Return the (x, y) coordinate for the center point of the cell that contains the specified text.  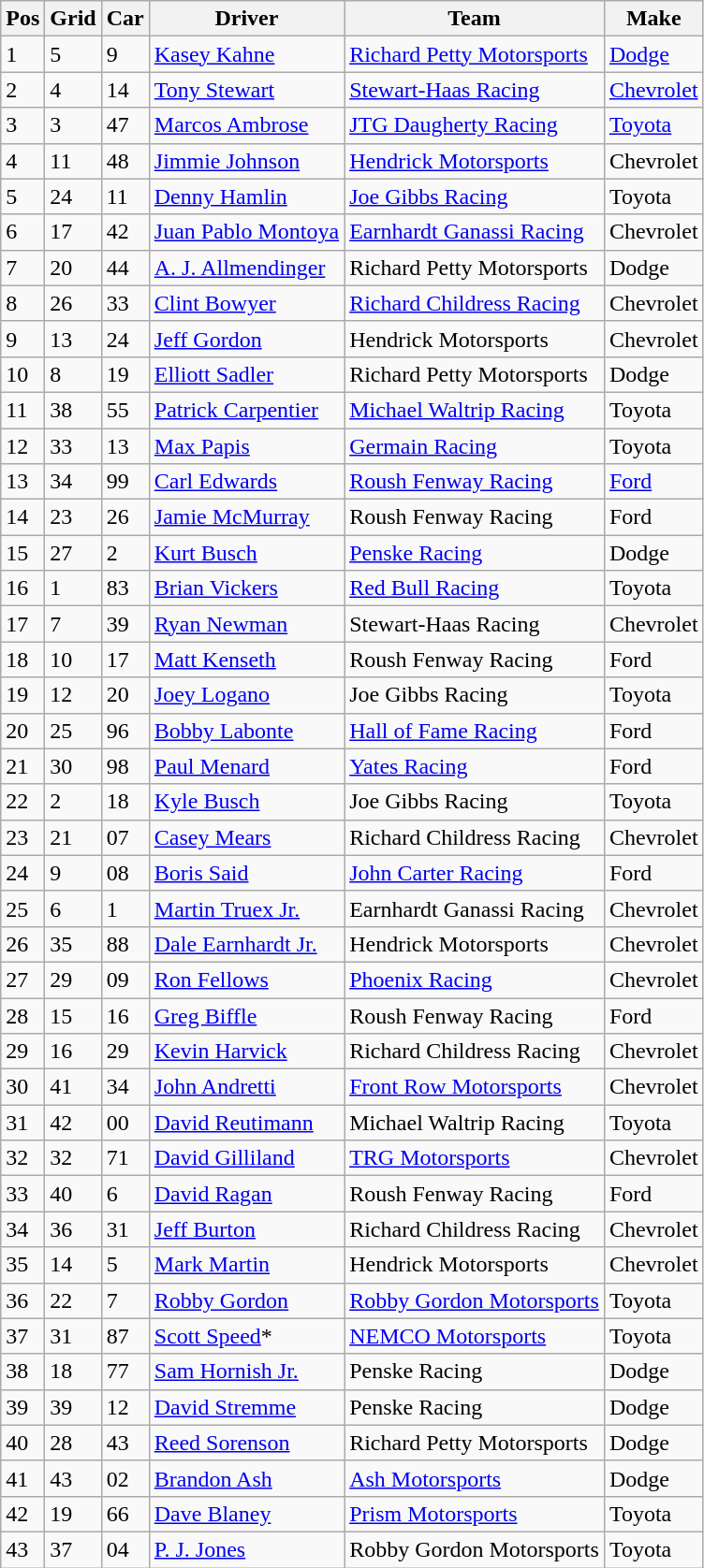
Germain Racing (475, 446)
A. J. Allmendinger (246, 268)
Ryan Newman (246, 624)
Marcos Ambrose (246, 125)
Martin Truex Jr. (246, 908)
Bobby Labonte (246, 731)
Brandon Ash (246, 1478)
David Gilliland (246, 1158)
08 (125, 873)
Prism Motorsports (475, 1514)
Juan Pablo Montoya (246, 232)
02 (125, 1478)
Scott Speed* (246, 1336)
Robby Gordon (246, 1300)
Matt Kenseth (246, 660)
David Stremme (246, 1407)
Jamie McMurray (246, 517)
Greg Biffle (246, 1015)
David Ragan (246, 1194)
96 (125, 731)
Front Row Motorsports (475, 1087)
Car (125, 19)
66 (125, 1514)
Dale Earnhardt Jr. (246, 944)
71 (125, 1158)
Denny Hamlin (246, 196)
Jeff Gordon (246, 339)
Kevin Harvick (246, 1052)
TRG Motorsports (475, 1158)
Kasey Kahne (246, 54)
John Carter Racing (475, 873)
Tony Stewart (246, 90)
Joey Logano (246, 695)
88 (125, 944)
NEMCO Motorsports (475, 1336)
09 (125, 980)
Patrick Carpentier (246, 410)
Max Papis (246, 446)
77 (125, 1372)
55 (125, 410)
Carl Edwards (246, 482)
44 (125, 268)
Jimmie Johnson (246, 161)
Driver (246, 19)
John Andretti (246, 1087)
47 (125, 125)
07 (125, 837)
Elliott Sadler (246, 374)
Dave Blaney (246, 1514)
00 (125, 1123)
Jeff Burton (246, 1229)
Brian Vickers (246, 588)
Yates Racing (475, 766)
Clint Bowyer (246, 303)
Reed Sorenson (246, 1443)
Red Bull Racing (475, 588)
Pos (22, 19)
98 (125, 766)
87 (125, 1336)
Kurt Busch (246, 553)
Paul Menard (246, 766)
83 (125, 588)
Phoenix Racing (475, 980)
JTG Daugherty Racing (475, 125)
Boris Said (246, 873)
99 (125, 482)
Hall of Fame Racing (475, 731)
Make (653, 19)
Grid (73, 19)
04 (125, 1549)
David Reutimann (246, 1123)
48 (125, 161)
Casey Mears (246, 837)
Ash Motorsports (475, 1478)
P. J. Jones (246, 1549)
Kyle Busch (246, 802)
Team (475, 19)
Mark Martin (246, 1265)
Ron Fellows (246, 980)
Sam Hornish Jr. (246, 1372)
